Find where the given text appears and provide that cell's center as [x, y] coordinate. 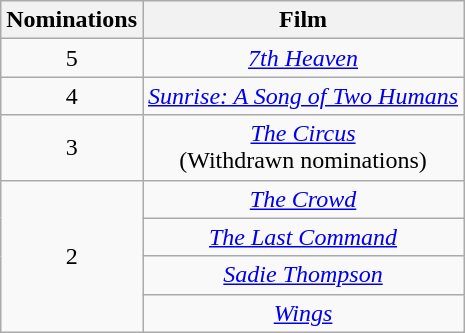
Nominations [72, 20]
2 [72, 256]
The Last Command [302, 237]
Wings [302, 313]
Sunrise: A Song of Two Humans [302, 96]
7th Heaven [302, 58]
3 [72, 148]
Sadie Thompson [302, 275]
Film [302, 20]
The Crowd [302, 199]
4 [72, 96]
5 [72, 58]
The Circus(Withdrawn nominations) [302, 148]
